Search for the cell housing the specified text and yield its (x, y) center coordinate. 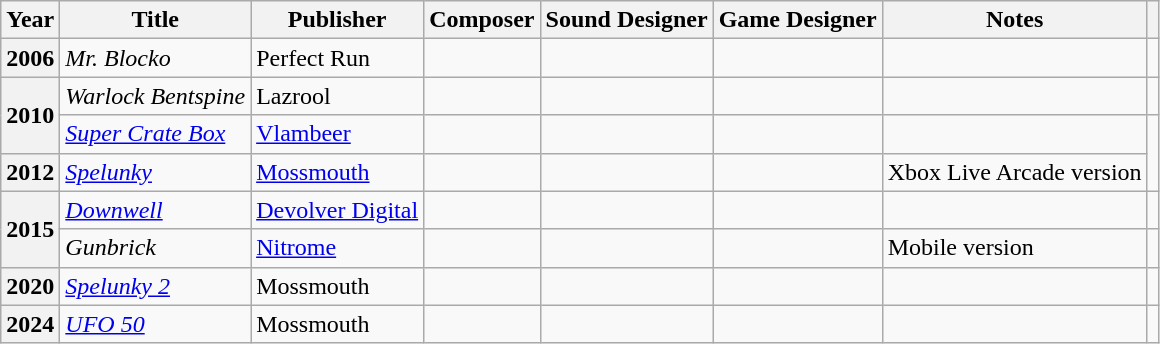
Year (30, 20)
Vlambeer (338, 134)
Game Designer (798, 20)
2020 (30, 286)
Mobile version (1014, 248)
Super Crate Box (156, 134)
Publisher (338, 20)
Gunbrick (156, 248)
Warlock Bentspine (156, 96)
2012 (30, 172)
Xbox Live Arcade version (1014, 172)
Notes (1014, 20)
2006 (30, 58)
2015 (30, 229)
Downwell (156, 210)
Composer (482, 20)
2024 (30, 324)
Title (156, 20)
2010 (30, 115)
Devolver Digital (338, 210)
Nitrome (338, 248)
Perfect Run (338, 58)
Sound Designer (626, 20)
Mr. Blocko (156, 58)
UFO 50 (156, 324)
Spelunky (156, 172)
Lazrool (338, 96)
Spelunky 2 (156, 286)
